Find where the given text appears and provide that cell's center as [x, y] coordinate. 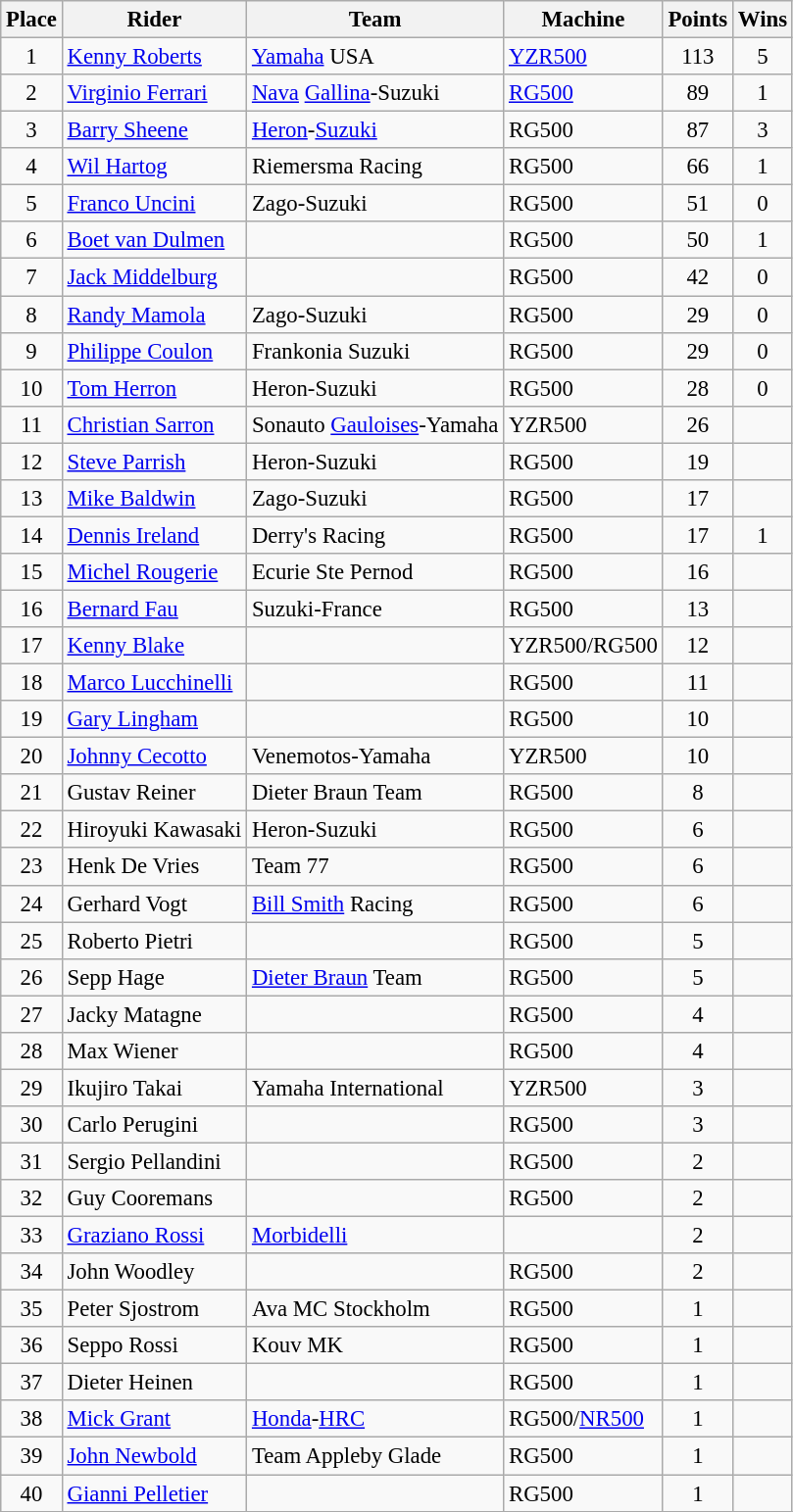
15 [31, 572]
Rider [154, 20]
Machine [583, 20]
Gianni Pelletier [154, 1493]
Marco Lucchinelli [154, 683]
42 [698, 277]
Carlo Perugini [154, 1125]
Suzuki-France [375, 609]
20 [31, 756]
Ecurie Ste Pernod [375, 572]
YZR500/RG500 [583, 646]
50 [698, 240]
Riemersma Racing [375, 167]
Steve Parrish [154, 462]
Gustav Reiner [154, 793]
Randy Mamola [154, 315]
32 [31, 1198]
Sepp Hage [154, 977]
Seppo Rossi [154, 1345]
Barry Sheene [154, 130]
Franco Uncini [154, 204]
Kouv MK [375, 1345]
Venemotos-Yamaha [375, 756]
John Newbold [154, 1456]
Jack Middelburg [154, 277]
30 [31, 1125]
Bill Smith Racing [375, 903]
87 [698, 130]
Sonauto Gauloises-Yamaha [375, 424]
Honda-HRC [375, 1420]
Dieter Heinen [154, 1383]
Philippe Coulon [154, 351]
25 [31, 941]
Place [31, 20]
51 [698, 204]
37 [31, 1383]
Peter Sjostrom [154, 1309]
22 [31, 830]
Ava MC Stockholm [375, 1309]
Bernard Fau [154, 609]
RG500/NR500 [583, 1420]
113 [698, 57]
Wil Hartog [154, 167]
Morbidelli [375, 1236]
31 [31, 1161]
Ikujiro Takai [154, 1088]
Virginio Ferrari [154, 93]
39 [31, 1456]
Christian Sarron [154, 424]
Team [375, 20]
Roberto Pietri [154, 941]
Yamaha USA [375, 57]
Gary Lingham [154, 719]
John Woodley [154, 1272]
34 [31, 1272]
21 [31, 793]
40 [31, 1493]
66 [698, 167]
36 [31, 1345]
Graziano Rossi [154, 1236]
Kenny Blake [154, 646]
Kenny Roberts [154, 57]
Johnny Cecotto [154, 756]
Yamaha International [375, 1088]
Nava Gallina-Suzuki [375, 93]
24 [31, 903]
Mick Grant [154, 1420]
Wins [763, 20]
9 [31, 351]
Jacky Matagne [154, 1014]
Team 77 [375, 867]
Team Appleby Glade [375, 1456]
Boet van Dulmen [154, 240]
18 [31, 683]
Frankonia Suzuki [375, 351]
Sergio Pellandini [154, 1161]
Mike Baldwin [154, 499]
Hiroyuki Kawasaki [154, 830]
7 [31, 277]
14 [31, 535]
Gerhard Vogt [154, 903]
27 [31, 1014]
89 [698, 93]
Max Wiener [154, 1051]
Dennis Ireland [154, 535]
Guy Cooremans [154, 1198]
Michel Rougerie [154, 572]
35 [31, 1309]
33 [31, 1236]
Henk De Vries [154, 867]
Points [698, 20]
23 [31, 867]
38 [31, 1420]
Tom Herron [154, 388]
Derry's Racing [375, 535]
